From the cell containing the given text, extract its center point as [X, Y] coordinate. 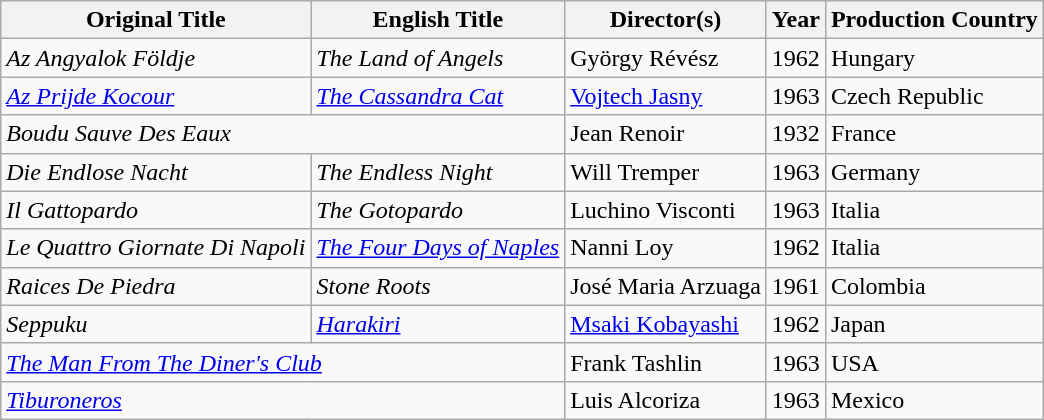
English Title [438, 20]
Colombia [934, 286]
Nanni Loy [666, 248]
Tiburoneros [283, 400]
The Man From The Diner's Club [283, 362]
Original Title [156, 20]
The Gotopardo [438, 210]
Seppuku [156, 324]
France [934, 134]
György Révész [666, 58]
The Land of Angels [438, 58]
Luchino Visconti [666, 210]
Hungary [934, 58]
Msaki Kobayashi [666, 324]
Will Tremper [666, 172]
1932 [796, 134]
Czech Republic [934, 96]
Director(s) [666, 20]
Raices De Piedra [156, 286]
1961 [796, 286]
Boudu Sauve Des Eaux [283, 134]
Mexico [934, 400]
Japan [934, 324]
Jean Renoir [666, 134]
Luis Alcoriza [666, 400]
Production Country [934, 20]
The Cassandra Cat [438, 96]
Stone Roots [438, 286]
Die Endlose Nacht [156, 172]
Az Prijde Kocour [156, 96]
Vojtech Jasny [666, 96]
The Four Days of Naples [438, 248]
José Maria Arzuaga [666, 286]
The Endless Night [438, 172]
Il Gattopardo [156, 210]
Az Angyalok Földje [156, 58]
Year [796, 20]
Germany [934, 172]
USA [934, 362]
Harakiri [438, 324]
Le Quattro Giornate Di Napoli [156, 248]
Frank Tashlin [666, 362]
